Provide the (X, Y) coordinate of the cell's center where the given text is located.  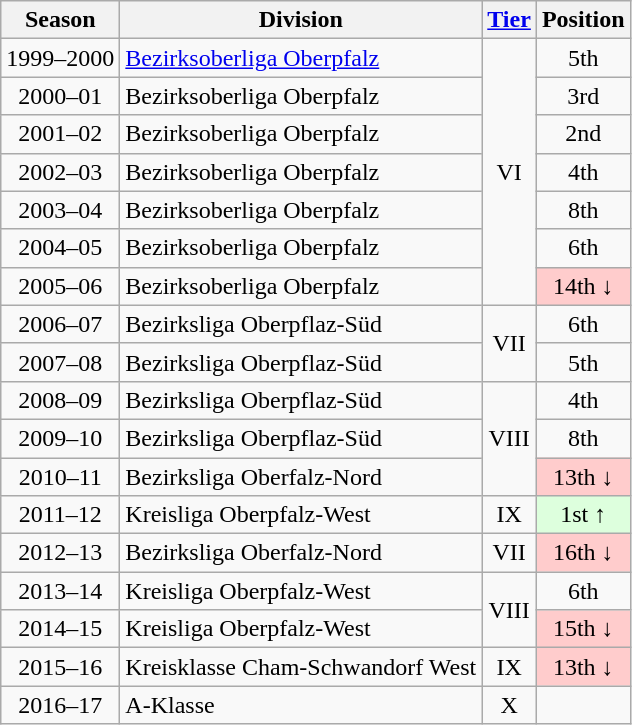
2010–11 (60, 477)
2016–17 (60, 705)
2013–14 (60, 591)
Tier (510, 20)
2004–05 (60, 248)
Division (301, 20)
2009–10 (60, 438)
2014–15 (60, 629)
14th ↓ (583, 286)
16th ↓ (583, 553)
Position (583, 20)
2007–08 (60, 362)
2003–04 (60, 210)
VI (510, 172)
1999–2000 (60, 58)
15th ↓ (583, 629)
Kreisklasse Cham-Schwandorf West (301, 667)
2011–12 (60, 515)
A-Klasse (301, 705)
2000–01 (60, 96)
1st ↑ (583, 515)
2005–06 (60, 286)
3rd (583, 96)
Season (60, 20)
2008–09 (60, 400)
2012–13 (60, 553)
2015–16 (60, 667)
2002–03 (60, 172)
2001–02 (60, 134)
2006–07 (60, 324)
2nd (583, 134)
X (510, 705)
